Extract the [x, y] coordinate from the center of the cell holding the provided text.  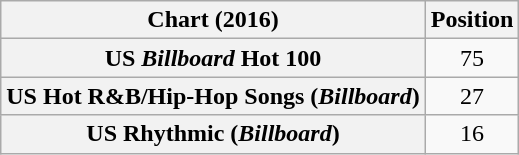
Chart (2016) [213, 20]
75 [472, 58]
US Rhythmic (Billboard) [213, 134]
US Billboard Hot 100 [213, 58]
Position [472, 20]
16 [472, 134]
US Hot R&B/Hip-Hop Songs (Billboard) [213, 96]
27 [472, 96]
